Extract the [X, Y] coordinate from the center of the cell holding the provided text.  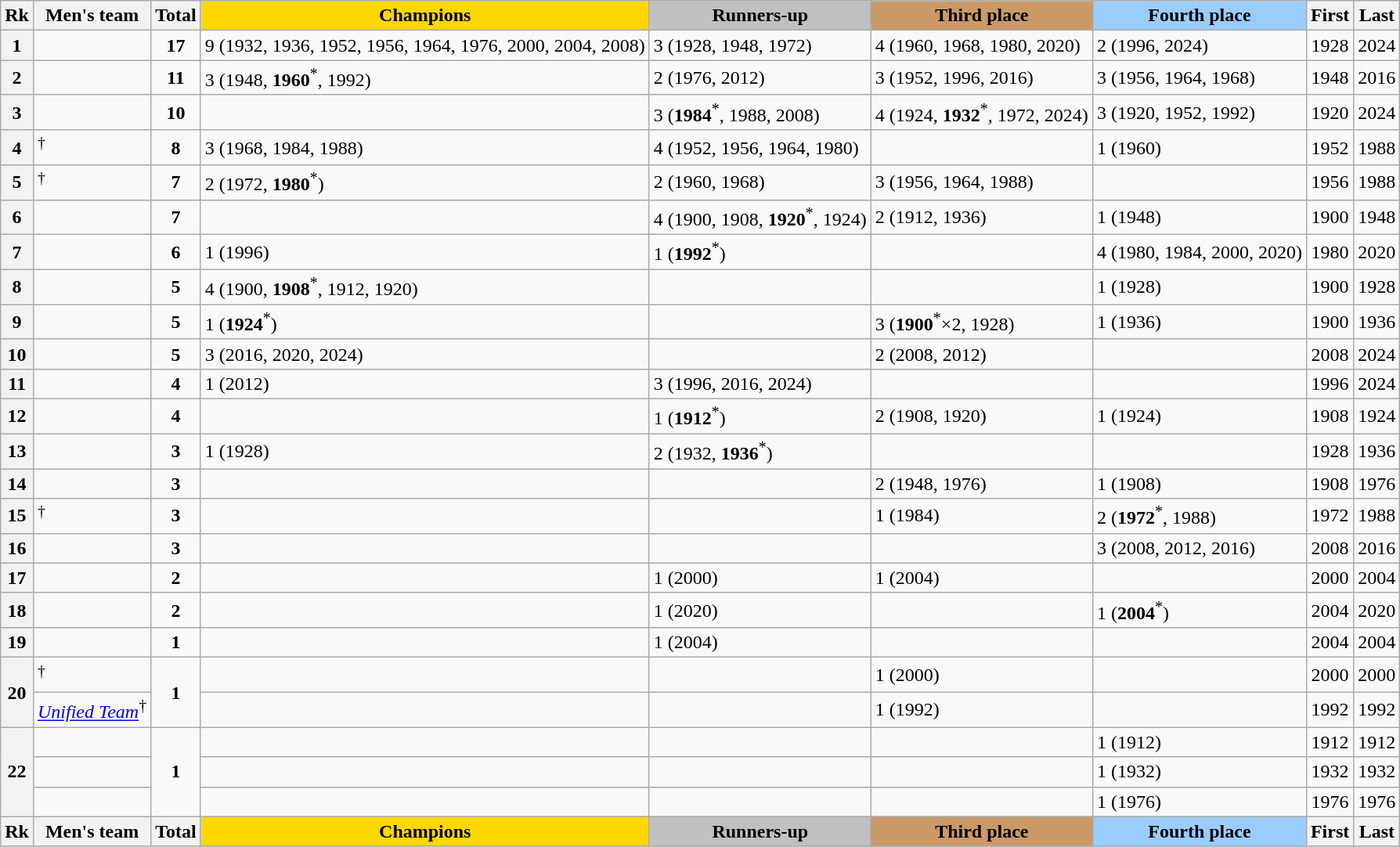
14 [17, 484]
1980 [1330, 252]
9 (1932, 1936, 1952, 1956, 1964, 1976, 2000, 2004, 2008) [424, 45]
2 (1976, 2012) [760, 78]
1 (1936) [1200, 323]
1 (1924*) [424, 323]
3 (2016, 2020, 2024) [424, 354]
Unified Team† [92, 709]
4 (1900, 1908, 1920*, 1924) [760, 218]
12 [17, 416]
1 (1976) [1200, 802]
4 (1924, 1932*, 1972, 2024) [982, 113]
1 (1932) [1200, 772]
1 (2020) [760, 611]
2 (2008, 2012) [982, 354]
1 (1996) [424, 252]
15 [17, 517]
1 (1984) [982, 517]
1920 [1330, 113]
16 [17, 548]
4 (1900, 1908*, 1912, 1920) [424, 287]
2 (1932, 1936*) [760, 451]
1 (1912*) [760, 416]
2 (1908, 1920) [982, 416]
1952 [1330, 147]
2 (1972, 1980*) [424, 183]
3 (1948, 1960*, 1992) [424, 78]
3 (1900*×2, 1928) [982, 323]
1 (1924) [1200, 416]
2 (1960, 1968) [760, 183]
1 (1992*) [760, 252]
3 (1956, 1964, 1988) [982, 183]
19 [17, 643]
1 (2004*) [1200, 611]
4 (1960, 1968, 1980, 2020) [982, 45]
2 (1972*, 1988) [1200, 517]
18 [17, 611]
20 [17, 692]
1 (1912) [1200, 742]
3 (1952, 1996, 2016) [982, 78]
1 (1960) [1200, 147]
4 (1980, 1984, 2000, 2020) [1200, 252]
2 (1912, 1936) [982, 218]
1972 [1330, 517]
3 (1928, 1948, 1972) [760, 45]
3 (1996, 2016, 2024) [760, 384]
4 (1952, 1956, 1964, 1980) [760, 147]
1 (2012) [424, 384]
1 (1992) [982, 709]
2 (1996, 2024) [1200, 45]
3 (1920, 1952, 1992) [1200, 113]
1924 [1377, 416]
3 (2008, 2012, 2016) [1200, 548]
9 [17, 323]
3 (1968, 1984, 1988) [424, 147]
3 (1956, 1964, 1968) [1200, 78]
2 (1948, 1976) [982, 484]
1956 [1330, 183]
3 (1984*, 1988, 2008) [760, 113]
1 (1908) [1200, 484]
1 (1948) [1200, 218]
1996 [1330, 384]
22 [17, 772]
13 [17, 451]
